Provide the (X, Y) coordinate of the cell's center where the given text is located.  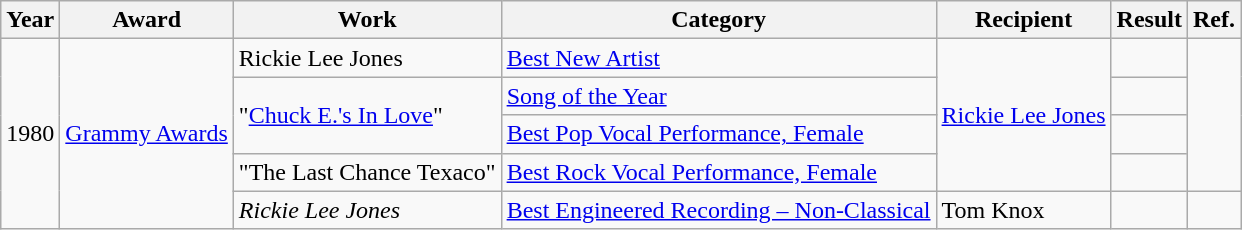
Song of the Year (718, 96)
Grammy Awards (147, 134)
Work (367, 20)
1980 (30, 134)
Best New Artist (718, 58)
Tom Knox (1024, 210)
"Chuck E.'s In Love" (367, 115)
Result (1149, 20)
Best Pop Vocal Performance, Female (718, 134)
Ref. (1214, 20)
Recipient (1024, 20)
Award (147, 20)
"The Last Chance Texaco" (367, 172)
Best Rock Vocal Performance, Female (718, 172)
Category (718, 20)
Year (30, 20)
Best Engineered Recording – Non-Classical (718, 210)
